Capture the cell that displays the provided text and extract its [x, y] central coordinate. 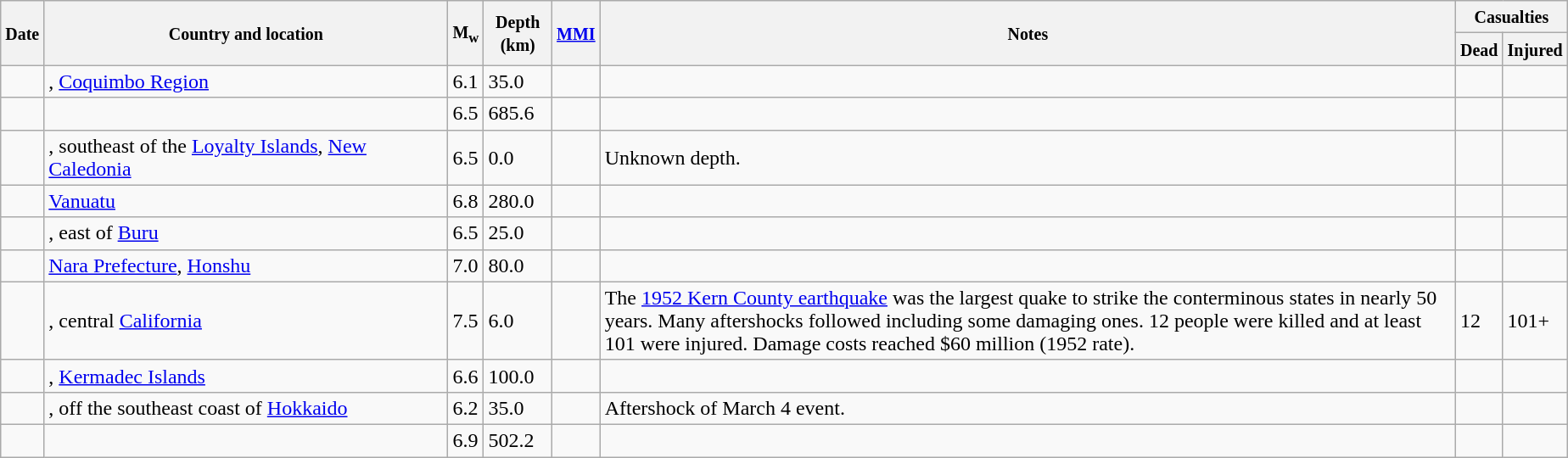
0.0 [518, 158]
, off the southeast coast of Hokkaido [246, 408]
Dead [1479, 49]
6.0 [518, 321]
Casualties [1511, 17]
Notes [1028, 33]
7.0 [466, 265]
MMI [577, 33]
101+ [1535, 321]
, southeast of the Loyalty Islands, New Caledonia [246, 158]
80.0 [518, 265]
6.6 [466, 376]
100.0 [518, 376]
Injured [1535, 49]
Aftershock of March 4 event. [1028, 408]
Country and location [246, 33]
280.0 [518, 201]
, Coquimbo Region [246, 81]
, east of Buru [246, 233]
Depth (km) [518, 33]
6.9 [466, 440]
502.2 [518, 440]
, Kermadec Islands [246, 376]
685.6 [518, 114]
Unknown depth. [1028, 158]
25.0 [518, 233]
Vanuatu [246, 201]
, central California [246, 321]
Date [22, 33]
7.5 [466, 321]
Nara Prefecture, Honshu [246, 265]
Mw [466, 33]
6.1 [466, 81]
6.2 [466, 408]
12 [1479, 321]
6.8 [466, 201]
